Search for the cell housing the specified text and yield its [X, Y] center coordinate. 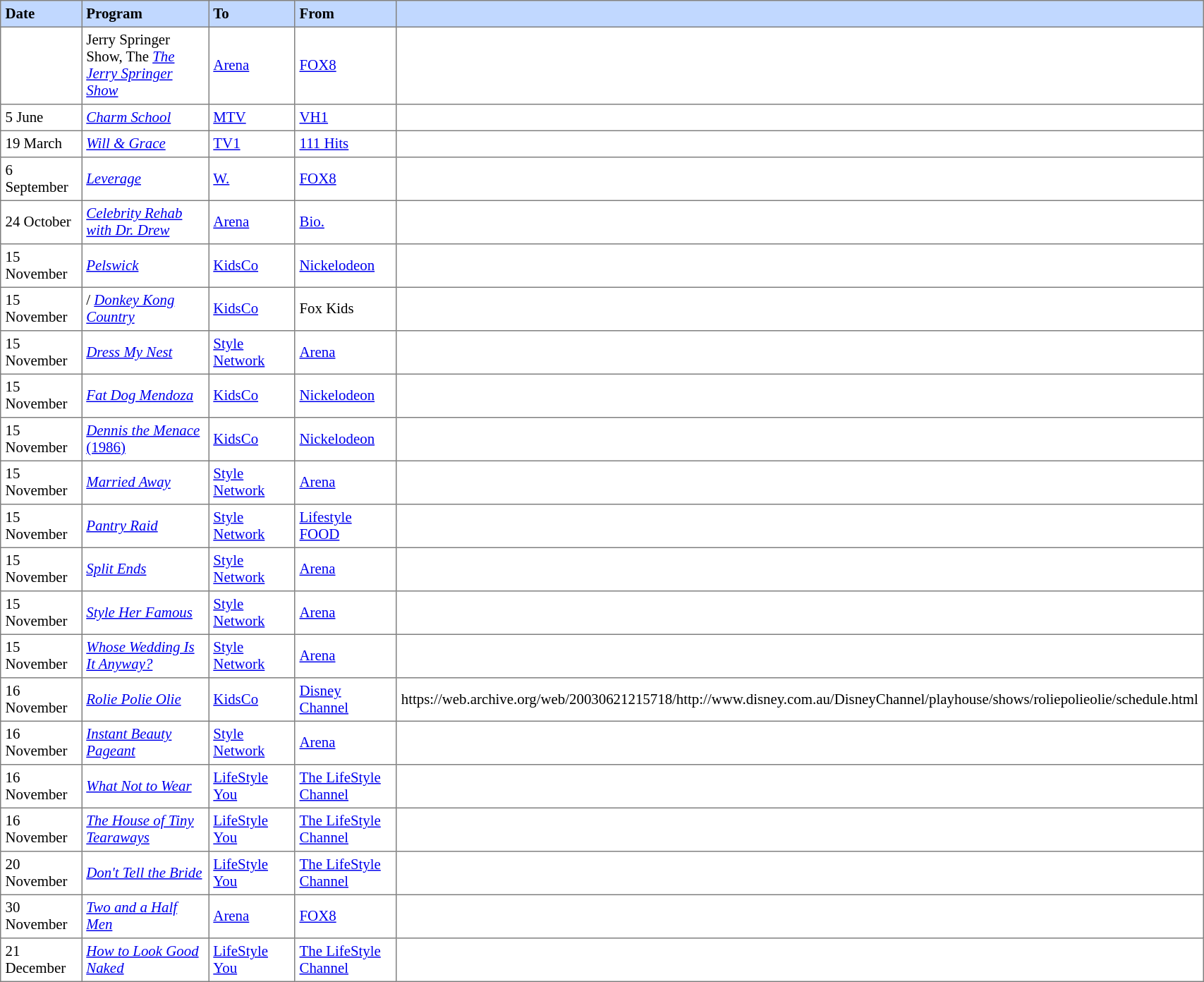
Jerry Springer Show, The The Jerry Springer Show [145, 66]
Two and a Half Men [145, 916]
Dennis the Menace (1986) [145, 440]
To [252, 14]
From [346, 14]
Don't Tell the Bride [145, 873]
111 Hits [346, 144]
Dress My Nest [145, 353]
Program [145, 14]
21 December [41, 960]
Split Ends [145, 569]
19 March [41, 144]
/ Donkey Kong Country [145, 309]
Date [41, 14]
W. [252, 179]
MTV [252, 118]
Rolie Polie Olie [145, 700]
The House of Tiny Tearaways [145, 830]
5 June [41, 118]
24 October [41, 222]
https://web.archive.org/web/20030621215718/http://www.disney.com.au/DisneyChannel/playhouse/shows/roliepolieolie/schedule.html [800, 700]
Leverage [145, 179]
6 September [41, 179]
VH1 [346, 118]
Pelswick [145, 266]
Will & Grace [145, 144]
Fox Kids [346, 309]
TV1 [252, 144]
Whose Wedding Is It Anyway? [145, 656]
Pantry Raid [145, 526]
How to Look Good Naked [145, 960]
Style Her Famous [145, 613]
Married Away [145, 483]
Disney Channel [346, 700]
Lifestyle FOOD [346, 526]
Celebrity Rehab with Dr. Drew [145, 222]
Bio. [346, 222]
30 November [41, 916]
Charm School [145, 118]
Fat Dog Mendoza [145, 396]
Instant Beauty Pageant [145, 743]
20 November [41, 873]
What Not to Wear [145, 787]
